Locate the cell with the specified text and output its [X, Y] center coordinate. 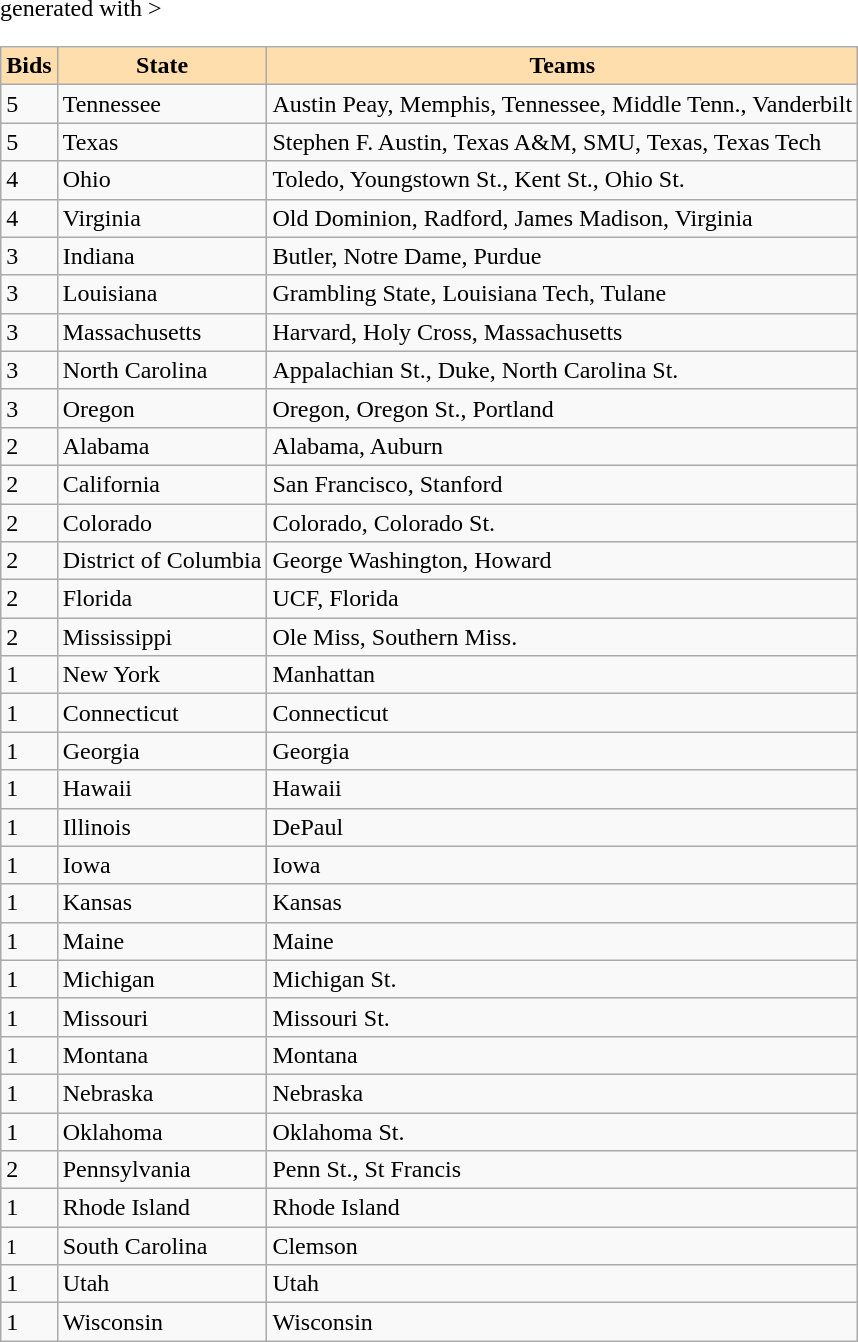
North Carolina [162, 370]
Bids [29, 66]
Austin Peay, Memphis, Tennessee, Middle Tenn., Vanderbilt [562, 104]
Clemson [562, 1246]
Old Dominion, Radford, James Madison, Virginia [562, 218]
Massachusetts [162, 332]
Appalachian St., Duke, North Carolina St. [562, 370]
Missouri St. [562, 1017]
Tennessee [162, 104]
Pennsylvania [162, 1170]
Teams [562, 66]
DePaul [562, 827]
Grambling State, Louisiana Tech, Tulane [562, 294]
California [162, 484]
Florida [162, 599]
UCF, Florida [562, 599]
Oklahoma St. [562, 1131]
Missouri [162, 1017]
Butler, Notre Dame, Purdue [562, 256]
District of Columbia [162, 561]
Toledo, Youngstown St., Kent St., Ohio St. [562, 180]
Oklahoma [162, 1131]
Mississippi [162, 637]
Alabama [162, 446]
Michigan St. [562, 979]
Michigan [162, 979]
Harvard, Holy Cross, Massachusetts [562, 332]
Ohio [162, 180]
South Carolina [162, 1246]
Louisiana [162, 294]
Indiana [162, 256]
Manhattan [562, 675]
State [162, 66]
Illinois [162, 827]
Ole Miss, Southern Miss. [562, 637]
Stephen F. Austin, Texas A&M, SMU, Texas, Texas Tech [562, 142]
Penn St., St Francis [562, 1170]
Virginia [162, 218]
Colorado, Colorado St. [562, 523]
George Washington, Howard [562, 561]
Colorado [162, 523]
San Francisco, Stanford [562, 484]
New York [162, 675]
Oregon, Oregon St., Portland [562, 408]
Oregon [162, 408]
Alabama, Auburn [562, 446]
Texas [162, 142]
